Locate the cell with the specified text and output its (x, y) center coordinate. 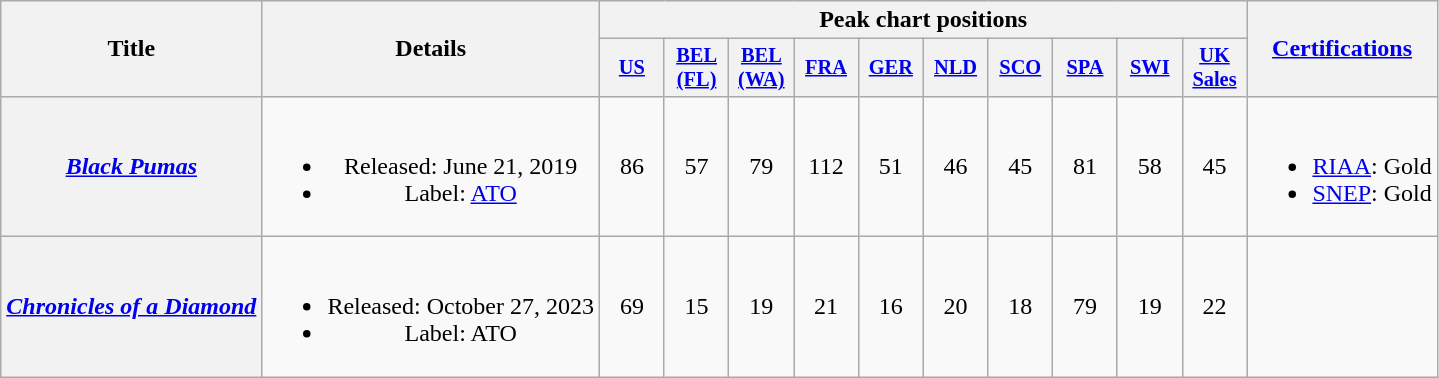
81 (1086, 166)
BEL(WA) (762, 68)
86 (632, 166)
SCO (1020, 68)
Title (132, 49)
SPA (1086, 68)
51 (890, 166)
SWI (1150, 68)
20 (956, 307)
112 (826, 166)
Released: October 27, 2023Label: ATO (431, 307)
16 (890, 307)
Black Pumas (132, 166)
Peak chart positions (924, 20)
BEL(FL) (696, 68)
FRA (826, 68)
US (632, 68)
69 (632, 307)
21 (826, 307)
GER (890, 68)
22 (1214, 307)
Details (431, 49)
58 (1150, 166)
18 (1020, 307)
Released: June 21, 2019Label: ATO (431, 166)
RIAA: GoldSNEP: Gold (1342, 166)
UKSales (1214, 68)
15 (696, 307)
Certifications (1342, 49)
Chronicles of a Diamond (132, 307)
46 (956, 166)
57 (696, 166)
NLD (956, 68)
